Find where the given text appears and provide that cell's center as (X, Y) coordinate. 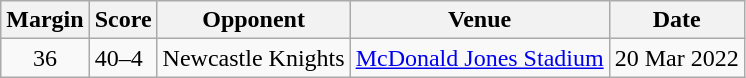
Opponent (254, 20)
McDonald Jones Stadium (480, 58)
Newcastle Knights (254, 58)
Date (676, 20)
36 (45, 58)
40–4 (123, 58)
Score (123, 20)
20 Mar 2022 (676, 58)
Venue (480, 20)
Margin (45, 20)
